Extract the [x, y] coordinate from the center of the cell holding the provided text.  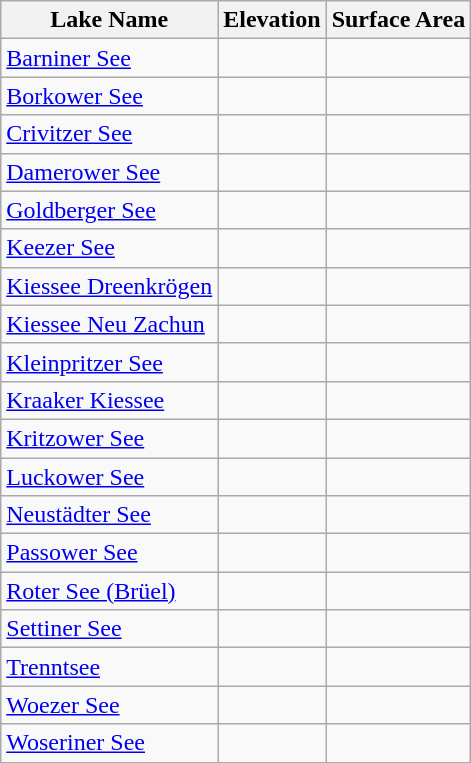
Barniner See [110, 58]
Roter See (Brüel) [110, 591]
Luckower See [110, 477]
Kiessee Neu Zachun [110, 324]
Kleinpritzer See [110, 362]
Elevation [272, 20]
Damerower See [110, 172]
Neustädter See [110, 515]
Lake Name [110, 20]
Kraaker Kiessee [110, 400]
Passower See [110, 553]
Kritzower See [110, 438]
Keezer See [110, 248]
Borkower See [110, 96]
Goldberger See [110, 210]
Crivitzer See [110, 134]
Settiner See [110, 629]
Woseriner See [110, 743]
Woezer See [110, 705]
Trenntsee [110, 667]
Surface Area [398, 20]
Kiessee Dreenkrögen [110, 286]
